Scan for the cell matching the given text and deliver its (X, Y) coordinate at center. 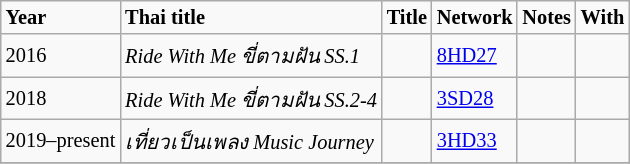
8HD27 (475, 56)
3SD28 (475, 98)
Ride With Me ขี่ตามฝัน SS.1 (251, 56)
2019–present (61, 140)
Network (475, 17)
Ride With Me ขี่ตามฝัน SS.2-4 (251, 98)
2016 (61, 56)
Notes (546, 17)
Year (61, 17)
Thai title (251, 17)
เที่ยวเป็นเพลง Music Journey (251, 140)
3HD33 (475, 140)
Title (407, 17)
2018 (61, 98)
With (602, 17)
